Identify which cell holds the provided text, then report its [x, y] central coordinate. 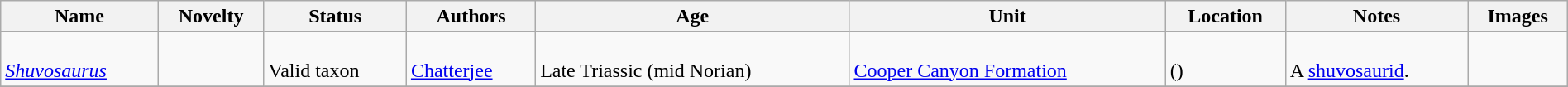
Age [693, 17]
Cooper Canyon Formation [1007, 60]
Status [335, 17]
Name [79, 17]
Location [1226, 17]
A shuvosaurid. [1376, 60]
() [1226, 60]
Late Triassic (mid Norian) [693, 60]
Shuvosaurus [79, 60]
Chatterjee [471, 60]
Valid taxon [335, 60]
Images [1518, 17]
Authors [471, 17]
Unit [1007, 17]
Notes [1376, 17]
Novelty [211, 17]
